Scan for the cell matching the given text and deliver its (X, Y) coordinate at center. 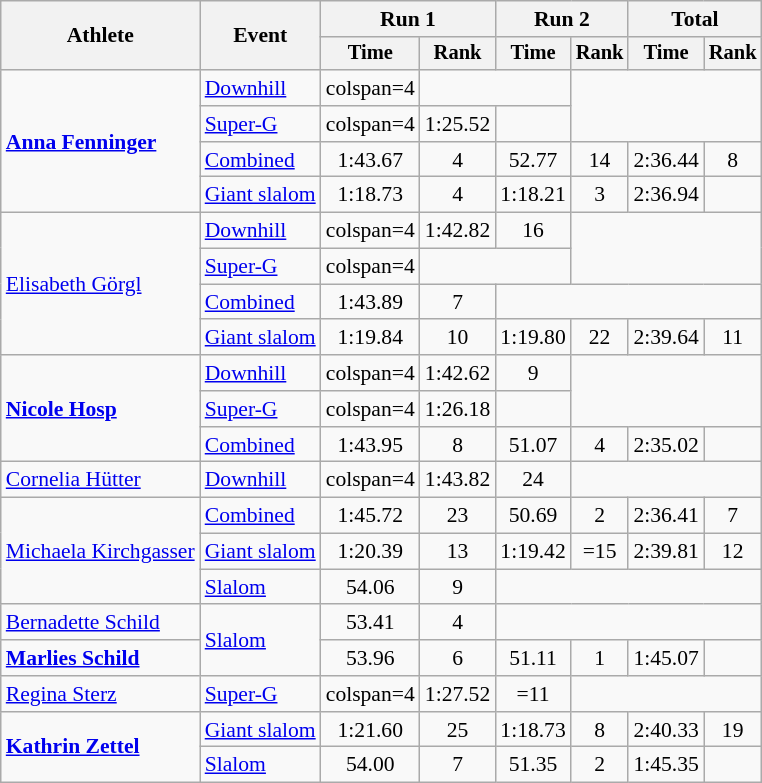
Marlies Schild (100, 658)
=11 (532, 694)
52.77 (532, 160)
10 (458, 338)
2:35.02 (666, 445)
1:43.82 (458, 480)
1:19.80 (532, 338)
14 (600, 160)
Michaela Kirchgasser (100, 552)
22 (600, 338)
1:18.21 (532, 195)
Anna Fenninger (100, 141)
1:42.62 (458, 373)
2:36.44 (666, 160)
2:40.33 (666, 730)
2:36.94 (666, 195)
Elisabeth Görgl (100, 284)
54.06 (370, 587)
1:45.35 (666, 765)
51.11 (532, 658)
1:20.39 (370, 552)
1:45.07 (666, 658)
53.41 (370, 623)
1:43.67 (370, 160)
6 (458, 658)
1 (600, 658)
51.07 (532, 445)
Bernadette Schild (100, 623)
Event (260, 36)
1:21.60 (370, 730)
Run 1 (408, 19)
54.00 (370, 765)
1:19.84 (370, 338)
=15 (600, 552)
2:39.64 (666, 338)
24 (532, 480)
1:19.42 (532, 552)
53.96 (370, 658)
2:36.41 (666, 516)
Total (694, 19)
12 (733, 552)
Regina Sterz (100, 694)
1:42.82 (458, 231)
1:26.18 (458, 409)
1:43.89 (370, 302)
Cornelia Hütter (100, 480)
25 (458, 730)
Athlete (100, 36)
2:39.81 (666, 552)
1:25.52 (458, 124)
16 (532, 231)
50.69 (532, 516)
1:45.72 (370, 516)
51.35 (532, 765)
13 (458, 552)
1:43.95 (370, 445)
Kathrin Zettel (100, 748)
11 (733, 338)
Nicole Hosp (100, 408)
Run 2 (562, 19)
23 (458, 516)
3 (600, 195)
19 (733, 730)
1:27.52 (458, 694)
